Search for the cell housing the specified text and yield its [X, Y] center coordinate. 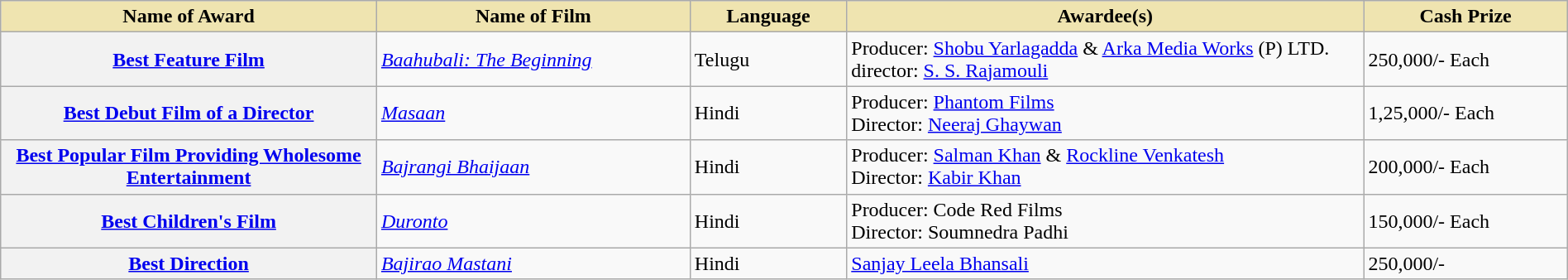
200,000/- Each [1465, 167]
Cash Prize [1465, 17]
150,000/- Each [1465, 220]
Bajirao Mastani [533, 263]
Best Popular Film Providing Wholesome Entertainment [189, 167]
1,25,000/- Each [1465, 113]
Baahubali: The Beginning [533, 60]
Awardee(s) [1105, 17]
Producer: Salman Khan & Rockline VenkateshDirector: Kabir Khan [1105, 167]
Producer: Shobu Yarlagadda & Arka Media Works (P) LTD.director: S. S. Rajamouli [1105, 60]
250,000/- [1465, 263]
Best Debut Film of a Director [189, 113]
Producer: Code Red FilmsDirector: Soumnedra Padhi [1105, 220]
Bajrangi Bhaijaan [533, 167]
Masaan [533, 113]
Name of Award [189, 17]
Name of Film [533, 17]
Producer: Phantom FilmsDirector: Neeraj Ghaywan [1105, 113]
Language [767, 17]
Duronto [533, 220]
250,000/- Each [1465, 60]
Telugu [767, 60]
Best Feature Film [189, 60]
Sanjay Leela Bhansali [1105, 263]
Best Direction [189, 263]
Best Children's Film [189, 220]
